Scan for the cell matching the given text and deliver its [x, y] coordinate at center. 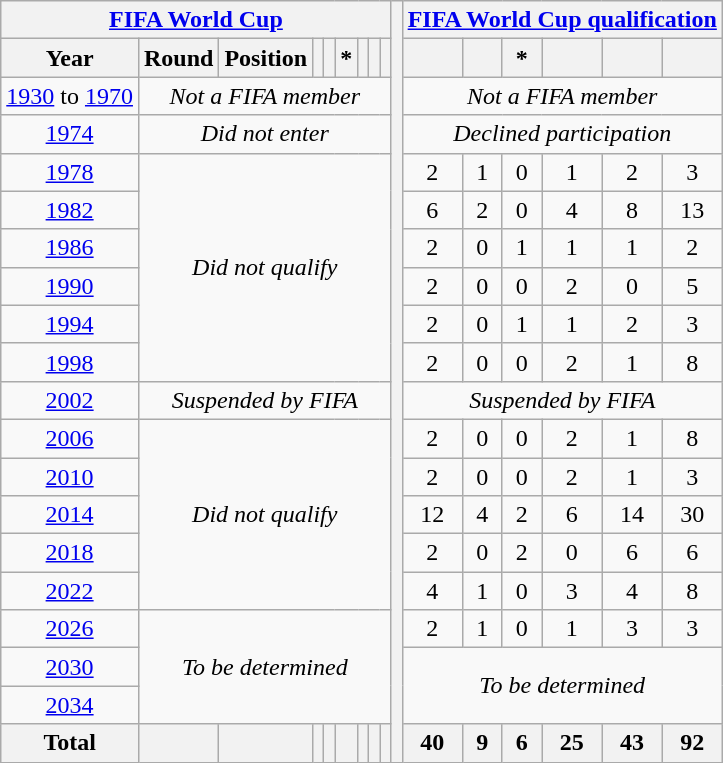
Year [70, 58]
2002 [70, 400]
9 [482, 743]
13 [692, 210]
14 [632, 515]
2018 [70, 553]
Did not enter [264, 134]
92 [692, 743]
2026 [70, 629]
1990 [70, 286]
Round [178, 58]
2034 [70, 705]
1986 [70, 248]
1930 to 1970 [70, 96]
FIFA World Cup qualification [562, 20]
1994 [70, 324]
40 [432, 743]
1998 [70, 362]
2030 [70, 667]
FIFA World Cup [196, 20]
2014 [70, 515]
25 [572, 743]
5 [692, 286]
30 [692, 515]
1982 [70, 210]
Position [266, 58]
12 [432, 515]
43 [632, 743]
2022 [70, 591]
1974 [70, 134]
Total [70, 743]
1978 [70, 172]
2010 [70, 477]
Declined participation [562, 134]
2006 [70, 438]
